Determine the [X, Y] coordinate at the center of the cell enclosing the given text.  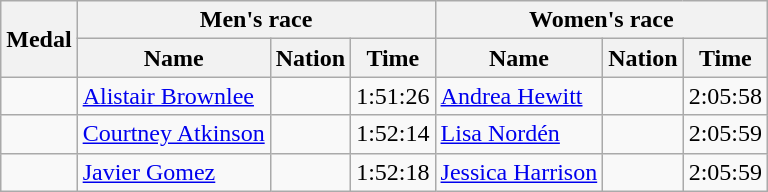
Alistair Brownlee [174, 96]
1:52:18 [393, 172]
2:05:58 [725, 96]
Jessica Harrison [519, 172]
Courtney Atkinson [174, 134]
Women's race [602, 20]
Men's race [256, 20]
Medal [39, 39]
Lisa Nordén [519, 134]
Andrea Hewitt [519, 96]
Javier Gomez [174, 172]
1:51:26 [393, 96]
1:52:14 [393, 134]
